Output the [X, Y] coordinate of the center of the cell containing the given text.  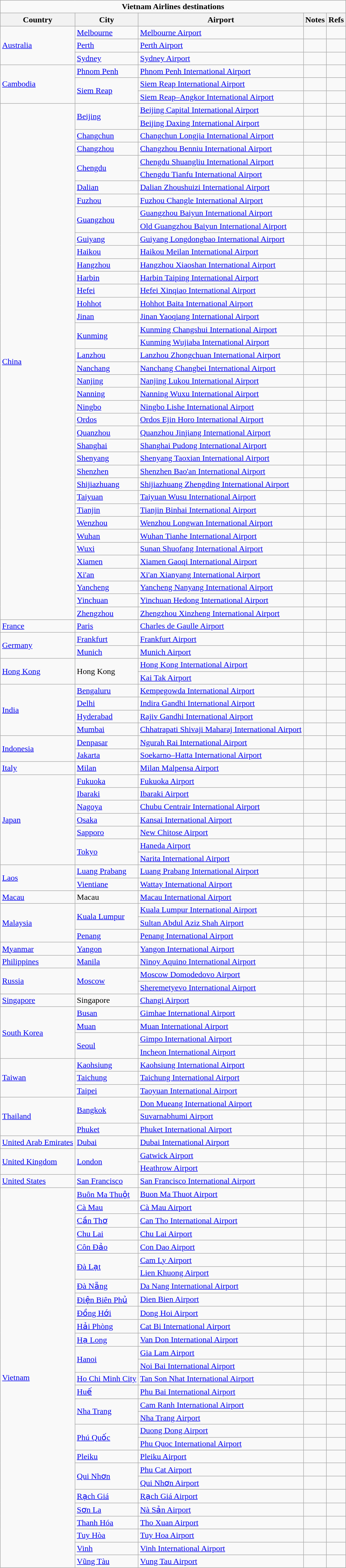
Nha Trang Airport [221, 1418]
Bengaluru [107, 691]
Thailand [38, 1116]
Denpasar [107, 742]
Heathrow Airport [221, 1168]
Hải Phòng [107, 1326]
Côn Đảo [107, 1247]
Melbourne [107, 33]
Jinan Yaoqiang International Airport [221, 316]
Wattay International Airport [221, 884]
Hohhot Baita International Airport [221, 303]
Kunming Wujiaba International Airport [221, 342]
Notes [315, 20]
Xiamen Gaoqi International Airport [221, 561]
Rạch Giá [107, 1496]
Melbourne Airport [221, 33]
Don Mueang International Airport [221, 1104]
Seoul [107, 1046]
Munich Airport [221, 652]
Quanzhou Jinjiang International Airport [221, 433]
Hohhot [107, 303]
Xi'an Xianyang International Airport [221, 575]
Soekarno–Hatta International Airport [221, 755]
Yancheng [107, 588]
Wenzhou [107, 523]
London [107, 1162]
Tho Xuan Airport [221, 1523]
Mumbai [107, 729]
Chengdu Shuangliu International Airport [221, 162]
Dubai [107, 1142]
Ibaraki [107, 794]
Vietnam [38, 1377]
Yinchuan [107, 600]
Chengdu [107, 168]
Cà Mau Airport [221, 1207]
Hefei Xinqiao International Airport [221, 291]
Taichung [107, 1078]
Philippines [38, 961]
Munich [107, 652]
Con Dao Airport [221, 1247]
Shenyang Taoxian International Airport [221, 458]
Luang Prabang [107, 871]
Moscow [107, 981]
China [38, 361]
Rạch Giá Airport [221, 1496]
Taichung International Airport [221, 1078]
Ho Chi Minh City [107, 1378]
Australia [38, 45]
Beijing Capital International Airport [221, 110]
Guiyang Longdongbao International Airport [221, 239]
Fukuoka [107, 781]
Gatwick Airport [221, 1155]
Shanghai Pudong International Airport [221, 445]
Busan [107, 1013]
Vietnam Airlines destinations [173, 7]
Siem Reap–Angkor International Airport [221, 97]
Lanzhou Zhongchuan International Airport [221, 355]
Sydney Airport [221, 58]
Yangon International Airport [221, 949]
Can Tho International Airport [221, 1220]
Phu Quoc International Airport [221, 1444]
Frankfurt [107, 639]
Xi'an [107, 575]
Shanghai [107, 445]
Kaohsiung [107, 1065]
Changchun [107, 136]
Charles de Gaulle Airport [221, 626]
Hyderabad [107, 716]
Harbin Taiping International Airport [221, 278]
Hong Kong International Airport [221, 665]
Shenzhen [107, 471]
Phú Quốc [107, 1437]
Italy [38, 768]
Chu Lai Airport [221, 1234]
Dien Bien Airport [221, 1299]
Pleiku [107, 1456]
San Francisco [107, 1181]
Kunming [107, 336]
Van Don International Airport [221, 1340]
Nagoya [107, 807]
Taiyuan [107, 497]
Xiamen [107, 561]
Haikou [107, 252]
Kunming Changshui International Airport [221, 329]
Đà Lạt [107, 1266]
Nanchang Changbei International Airport [221, 368]
Nanchang [107, 368]
Thanh Hóa [107, 1523]
Yangon [107, 949]
Penang [107, 936]
Hangzhou [107, 265]
Cần Thơ [107, 1220]
Sheremetyevo International Airport [221, 988]
Ngurah Rai International Airport [221, 742]
Taipei [107, 1091]
Siem Reap International Airport [221, 84]
Zhengzhou Xinzheng International Airport [221, 613]
Tianjin [107, 510]
Qui Nhơn Airport [221, 1483]
Hạ Long [107, 1340]
Qui Nhơn [107, 1476]
Russia [38, 981]
Da Nang International Airport [221, 1286]
Bangkok [107, 1110]
Yancheng Nanyang International Airport [221, 588]
Muan International Airport [221, 1026]
Tuy Hoa Airport [221, 1535]
Nanning [107, 394]
Noi Bai International Airport [221, 1366]
Tuy Hòa [107, 1535]
Shijiazhuang [107, 484]
Wuhan [107, 536]
Gia Lam Airport [221, 1353]
Changi Airport [221, 1000]
Dong Hoi Airport [221, 1313]
Laos [38, 878]
Frankfurt Airport [221, 639]
Cat Bi International Airport [221, 1326]
Guangzhou Baiyun International Airport [221, 213]
Wuxi [107, 549]
Lanzhou [107, 355]
Sydney [107, 58]
Chhatrapati Shivaji Maharaj International Airport [221, 729]
Moscow Domodedovo Airport [221, 974]
Quanzhou [107, 433]
Germany [38, 646]
Guangzhou [107, 220]
South Korea [38, 1033]
Yinchuan Hedong International Airport [221, 600]
Muan [107, 1026]
Cam Ranh International Airport [221, 1405]
Gimhae International Airport [221, 1013]
Kaohsiung International Airport [221, 1065]
Old Guangzhou Baiyun International Airport [221, 226]
Shijiazhuang Zhengding International Airport [221, 484]
United States [38, 1181]
Vientiane [107, 884]
Buon Ma Thuot Airport [221, 1194]
Nanjing [107, 381]
Luang Prabang International Airport [221, 871]
Phnom Penh International Airport [221, 71]
Chubu Centrair International Airport [221, 807]
Cà Mau [107, 1207]
Vinh [107, 1548]
Cambodia [38, 84]
Pleiku Airport [221, 1456]
Fukuoka Airport [221, 781]
Wuhan Tianhe International Airport [221, 536]
Phnom Penh [107, 71]
Paris [107, 626]
Ningbo [107, 407]
Beijing Daxing International Airport [221, 123]
Perth [107, 45]
Shenyang [107, 458]
Phuket International Airport [221, 1129]
Vinh International Airport [221, 1548]
Ibaraki Airport [221, 794]
Jakarta [107, 755]
Phu Bai International Airport [221, 1392]
Chengdu Tianfu International Airport [221, 175]
Cam Ly Airport [221, 1260]
Vung Tau Airport [221, 1561]
Harbin [107, 278]
Japan [38, 819]
Hanoi [107, 1359]
Changchun Longjia International Airport [221, 136]
Indira Gandhi International Airport [221, 703]
Dalian [107, 187]
Ordos [107, 420]
India [38, 710]
Đà Nẵng [107, 1286]
Ningbo Lishe International Airport [221, 407]
Siem Reap [107, 91]
San Francisco International Airport [221, 1181]
Narita International Airport [221, 858]
Perth Airport [221, 45]
Dubai International Airport [221, 1142]
Taiwan [38, 1078]
Milan [107, 768]
Đồng Hới [107, 1313]
Refs [336, 20]
City [107, 20]
Airport [221, 20]
Guiyang [107, 239]
Tokyo [107, 852]
Beijing [107, 116]
Penang International Airport [221, 936]
Changzhou [107, 148]
Osaka [107, 820]
Changzhou Benniu International Airport [221, 148]
Manila [107, 961]
Hangzhou Xiaoshan International Airport [221, 265]
Rajiv Gandhi International Airport [221, 716]
Malaysia [38, 923]
Myanmar [38, 949]
Duong Dong Airport [221, 1431]
Nanning Wuxu International Airport [221, 394]
Macau International Airport [221, 897]
Shenzhen Bao'an International Airport [221, 471]
Kansai International Airport [221, 820]
United Kingdom [38, 1162]
Tan Son Nhat International Airport [221, 1378]
Haneda Airport [221, 846]
Buôn Ma Thuột [107, 1194]
Kuala Lumpur [107, 916]
Zhengzhou [107, 613]
Taoyuan International Airport [221, 1091]
Haikou Meilan International Airport [221, 252]
Kuala Lumpur International Airport [221, 910]
Suvarnabhumi Airport [221, 1116]
Nha Trang [107, 1411]
Kempegowda International Airport [221, 691]
United Arab Emirates [38, 1142]
Ninoy Aquino International Airport [221, 961]
New Chitose Airport [221, 833]
Country [38, 20]
Incheon International Airport [221, 1052]
Chu Lai [107, 1234]
Sapporo [107, 833]
Sunan Shuofang International Airport [221, 549]
Delhi [107, 703]
Lien Khuong Airport [221, 1273]
Điện Biên Phủ [107, 1299]
France [38, 626]
Ordos Ejin Horo International Airport [221, 420]
Sơn La [107, 1509]
Wenzhou Longwan International Airport [221, 523]
Hefei [107, 291]
Tianjin Binhai International Airport [221, 510]
Taiyuan Wusu International Airport [221, 497]
Jinan [107, 316]
Dalian Zhoushuizi International Airport [221, 187]
Phuket [107, 1129]
Gimpo International Airport [221, 1039]
Sultan Abdul Aziz Shah Airport [221, 923]
Vũng Tàu [107, 1561]
Phu Cat Airport [221, 1469]
Kai Tak Airport [221, 678]
Fuzhou [107, 200]
Fuzhou Changle International Airport [221, 200]
Nanjing Lukou International Airport [221, 381]
Indonesia [38, 749]
Nà Sản Airport [221, 1509]
Huế [107, 1392]
Milan Malpensa Airport [221, 768]
